Scan for the cell matching the given text and deliver its [X, Y] coordinate at center. 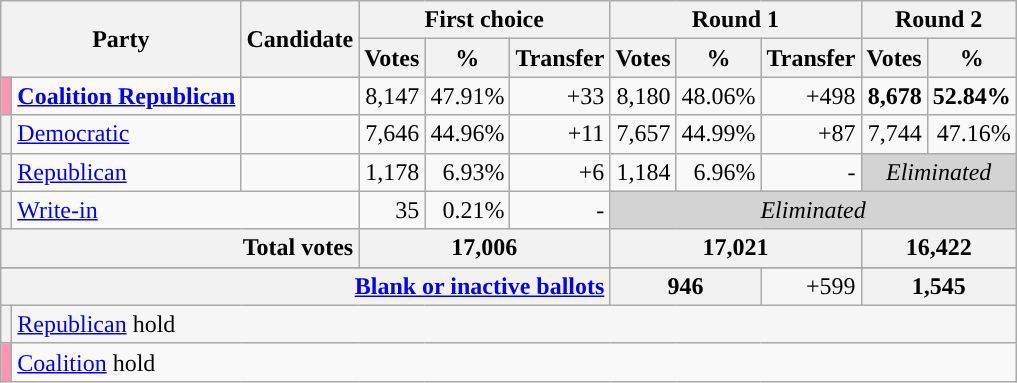
Candidate [300, 39]
Democratic [126, 134]
35 [392, 210]
0.21% [468, 210]
1,184 [643, 172]
8,147 [392, 96]
6.96% [718, 172]
Write-in [186, 210]
47.16% [972, 134]
+498 [811, 96]
47.91% [468, 96]
8,678 [894, 96]
Republican hold [514, 324]
7,744 [894, 134]
Round 1 [736, 20]
+87 [811, 134]
44.96% [468, 134]
946 [686, 286]
+6 [560, 172]
+599 [811, 286]
17,006 [484, 248]
48.06% [718, 96]
6.93% [468, 172]
8,180 [643, 96]
Republican [126, 172]
1,545 [938, 286]
7,657 [643, 134]
Party [121, 39]
16,422 [938, 248]
Total votes [180, 248]
17,021 [736, 248]
44.99% [718, 134]
Coalition Republican [126, 96]
Coalition hold [514, 362]
7,646 [392, 134]
First choice [484, 20]
Blank or inactive ballots [306, 286]
+11 [560, 134]
52.84% [972, 96]
Round 2 [938, 20]
1,178 [392, 172]
+33 [560, 96]
